Provide the (X, Y) coordinate of the cell's center where the given text is located.  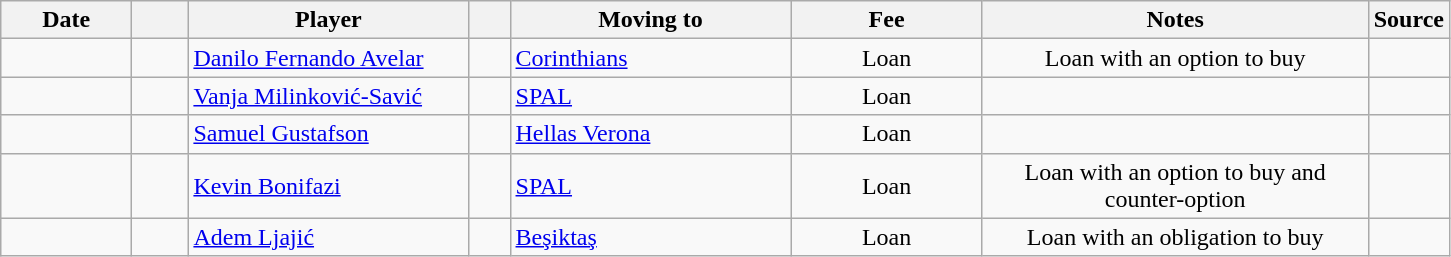
Danilo Fernando Avelar (328, 58)
Moving to (650, 20)
Vanja Milinković-Savić (328, 96)
Adem Ljajić (328, 237)
Fee (886, 20)
Source (1408, 20)
Date (66, 20)
Kevin Bonifazi (328, 186)
Beşiktaş (650, 237)
Loan with an option to buy and counter-option (1175, 186)
Player (328, 20)
Loan with an option to buy (1175, 58)
Loan with an obligation to buy (1175, 237)
Notes (1175, 20)
Samuel Gustafson (328, 134)
Hellas Verona (650, 134)
Corinthians (650, 58)
